Determine the (X, Y) coordinate at the center of the cell enclosing the given text.  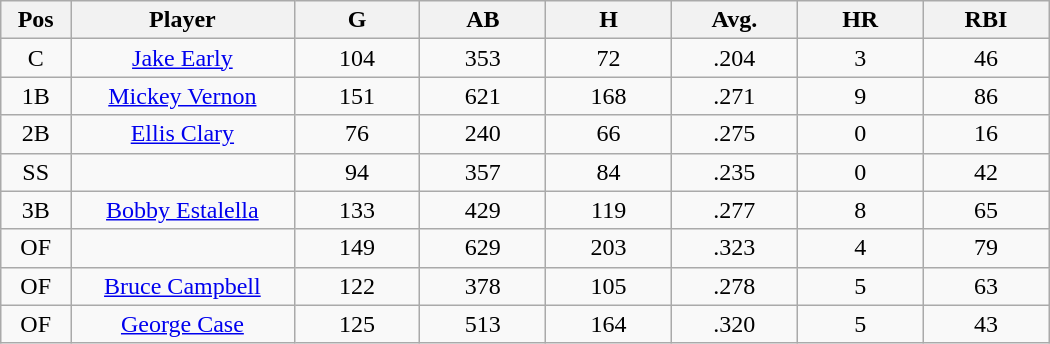
4 (860, 248)
151 (357, 96)
8 (860, 210)
3B (36, 210)
104 (357, 58)
357 (483, 172)
168 (609, 96)
66 (609, 134)
378 (483, 286)
3 (860, 58)
Mickey Vernon (183, 96)
.275 (734, 134)
Jake Early (183, 58)
72 (609, 58)
629 (483, 248)
.235 (734, 172)
86 (986, 96)
.320 (734, 324)
203 (609, 248)
Bobby Estalella (183, 210)
63 (986, 286)
Pos (36, 20)
46 (986, 58)
42 (986, 172)
1B (36, 96)
84 (609, 172)
H (609, 20)
Avg. (734, 20)
43 (986, 324)
Bruce Campbell (183, 286)
133 (357, 210)
621 (483, 96)
C (36, 58)
119 (609, 210)
.278 (734, 286)
9 (860, 96)
65 (986, 210)
HR (860, 20)
353 (483, 58)
16 (986, 134)
94 (357, 172)
.277 (734, 210)
.204 (734, 58)
125 (357, 324)
76 (357, 134)
Ellis Clary (183, 134)
.271 (734, 96)
105 (609, 286)
149 (357, 248)
429 (483, 210)
79 (986, 248)
AB (483, 20)
164 (609, 324)
513 (483, 324)
122 (357, 286)
Player (183, 20)
RBI (986, 20)
George Case (183, 324)
G (357, 20)
240 (483, 134)
.323 (734, 248)
2B (36, 134)
SS (36, 172)
